Detect which cell encompasses the target text, then output its [X, Y] center coordinate. 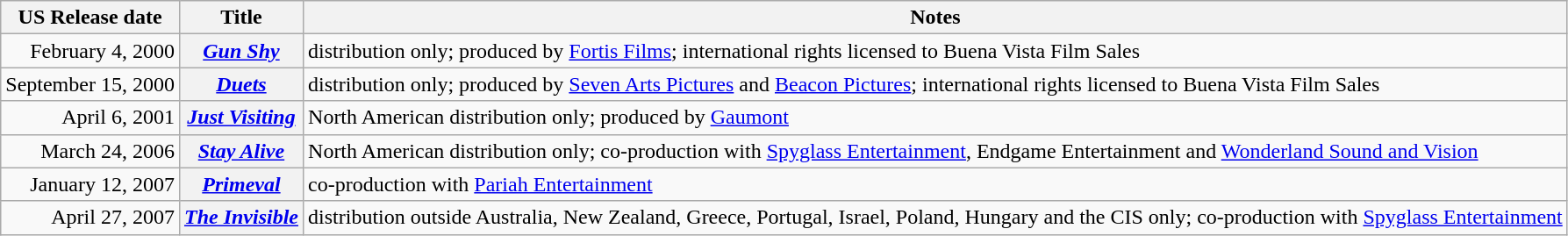
January 12, 2007 [90, 184]
Gun Shy [240, 51]
Title [240, 18]
distribution only; produced by Seven Arts Pictures and Beacon Pictures; international rights licensed to Buena Vista Film Sales [935, 84]
US Release date [90, 18]
April 6, 2001 [90, 118]
distribution outside Australia, New Zealand, Greece, Portugal, Israel, Poland, Hungary and the CIS only; co-production with Spyglass Entertainment [935, 218]
North American distribution only; produced by Gaumont [935, 118]
North American distribution only; co-production with Spyglass Entertainment, Endgame Entertainment and Wonderland Sound and Vision [935, 151]
September 15, 2000 [90, 84]
March 24, 2006 [90, 151]
The Invisible [240, 218]
Primeval [240, 184]
February 4, 2000 [90, 51]
April 27, 2007 [90, 218]
Just Visiting [240, 118]
Stay Alive [240, 151]
distribution only; produced by Fortis Films; international rights licensed to Buena Vista Film Sales [935, 51]
co-production with Pariah Entertainment [935, 184]
Duets [240, 84]
Notes [935, 18]
